Locate the cell with the specified text and output its (x, y) center coordinate. 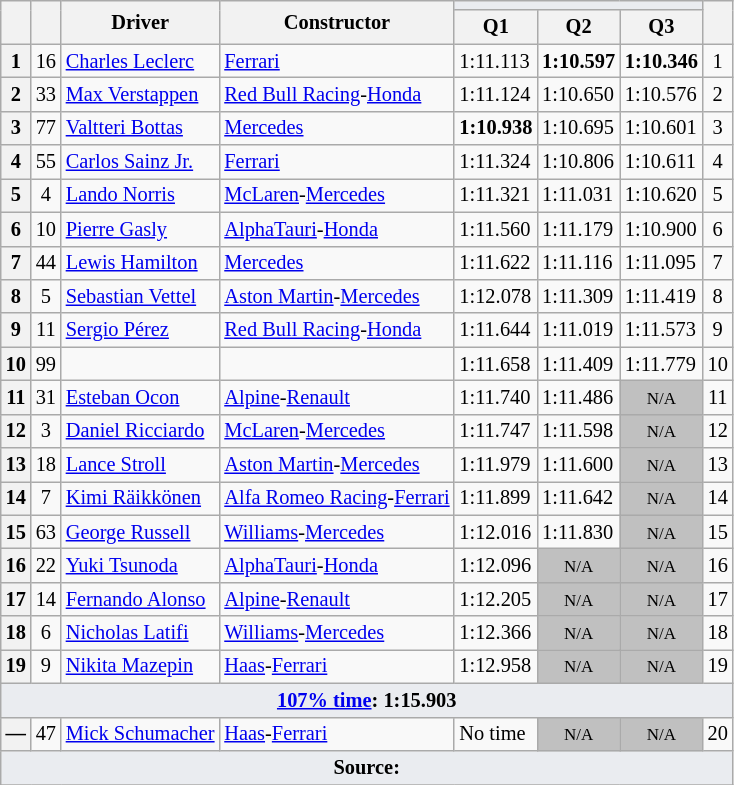
1:10.938 (496, 128)
1:11.095 (662, 263)
1:11.642 (578, 498)
Kimi Räikkönen (140, 498)
1:11.419 (662, 296)
1:11.899 (496, 498)
Lance Stroll (140, 465)
1:10.601 (662, 128)
44 (46, 263)
1:12.205 (496, 599)
1:11.113 (496, 61)
Driver (140, 22)
1:11.031 (578, 195)
1:11.600 (578, 465)
— (16, 734)
Esteban Ocon (140, 397)
1:12.366 (496, 633)
Nicholas Latifi (140, 633)
Constructor (336, 22)
1:11.573 (662, 330)
1:10.900 (662, 229)
1:11.321 (496, 195)
63 (46, 532)
Q1 (496, 27)
Sebastian Vettel (140, 296)
Nikita Mazepin (140, 666)
Alfa Romeo Racing-Ferrari (336, 498)
1:10.620 (662, 195)
1:11.979 (496, 465)
1:11.179 (578, 229)
Source: (367, 767)
George Russell (140, 532)
1:11.486 (578, 397)
1:10.806 (578, 162)
1:11.779 (662, 364)
Carlos Sainz Jr. (140, 162)
1:11.324 (496, 162)
1:10.576 (662, 94)
1:12.078 (496, 296)
Lando Norris (140, 195)
Pierre Gasly (140, 229)
Charles Leclerc (140, 61)
Lewis Hamilton (140, 263)
1:12.096 (496, 565)
1:11.622 (496, 263)
31 (46, 397)
47 (46, 734)
1:11.740 (496, 397)
33 (46, 94)
Mick Schumacher (140, 734)
1:11.560 (496, 229)
Sergio Pérez (140, 330)
1:11.830 (578, 532)
1:11.124 (496, 94)
1:11.309 (578, 296)
1:11.747 (496, 431)
22 (46, 565)
55 (46, 162)
1:11.644 (496, 330)
Valtteri Bottas (140, 128)
1:11.019 (578, 330)
Daniel Ricciardo (140, 431)
1:10.346 (662, 61)
1:10.650 (578, 94)
1:11.409 (578, 364)
1:12.958 (496, 666)
Yuki Tsunoda (140, 565)
1:10.597 (578, 61)
77 (46, 128)
Max Verstappen (140, 94)
107% time: 1:15.903 (367, 700)
20 (718, 734)
Q3 (662, 27)
1:11.658 (496, 364)
1:11.598 (578, 431)
Q2 (578, 27)
1:10.695 (578, 128)
1:11.116 (578, 263)
99 (46, 364)
1:12.016 (496, 532)
1:10.611 (662, 162)
Fernando Alonso (140, 599)
No time (496, 734)
